From the cell containing the given text, extract its center point as (x, y) coordinate. 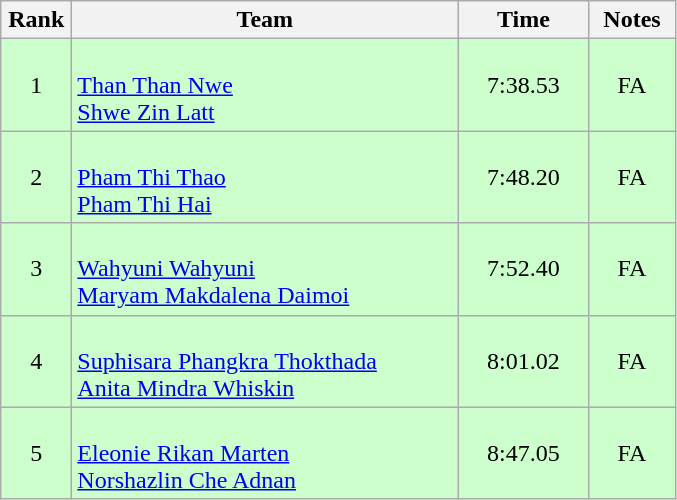
7:48.20 (524, 177)
Wahyuni WahyuniMaryam Makdalena Daimoi (265, 269)
7:52.40 (524, 269)
Than Than NweShwe Zin Latt (265, 85)
Pham Thi ThaoPham Thi Hai (265, 177)
7:38.53 (524, 85)
Time (524, 20)
2 (36, 177)
3 (36, 269)
4 (36, 361)
5 (36, 453)
Notes (632, 20)
Rank (36, 20)
Eleonie Rikan MartenNorshazlin Che Adnan (265, 453)
8:47.05 (524, 453)
Suphisara Phangkra ThokthadaAnita Mindra Whiskin (265, 361)
Team (265, 20)
8:01.02 (524, 361)
1 (36, 85)
